Search for the cell housing the specified text and yield its (x, y) center coordinate. 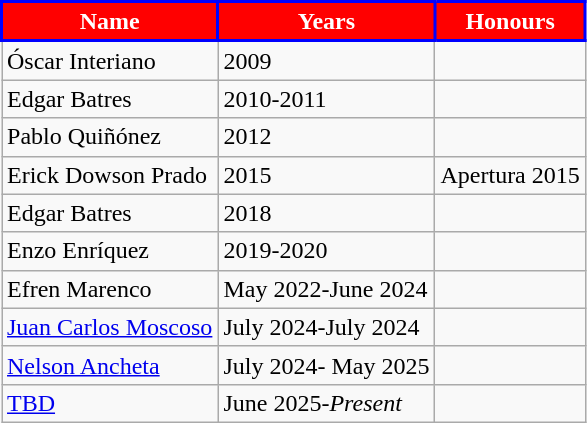
Nelson Ancheta (110, 365)
Enzo Enríquez (110, 251)
Erick Dowson Prado (110, 175)
Efren Marenco (110, 289)
2009 (326, 60)
Pablo Quiñónez (110, 137)
TBD (110, 403)
July 2024- May 2025 (326, 365)
Years (326, 22)
Honours (510, 22)
Juan Carlos Moscoso (110, 327)
Apertura 2015 (510, 175)
Name (110, 22)
2010-2011 (326, 99)
2015 (326, 175)
May 2022-June 2024 (326, 289)
2019-2020 (326, 251)
Óscar Interiano (110, 60)
2012 (326, 137)
June 2025-Present (326, 403)
July 2024-July 2024 (326, 327)
2018 (326, 213)
